From the cell containing the given text, extract its center point as [X, Y] coordinate. 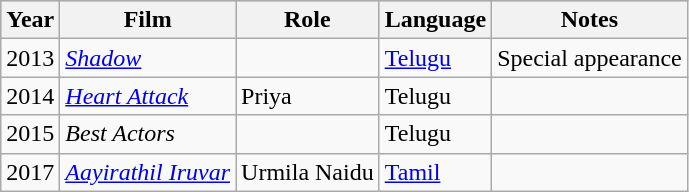
2013 [30, 58]
Special appearance [590, 58]
Aayirathil Iruvar [148, 172]
Role [308, 20]
2015 [30, 134]
Notes [590, 20]
2017 [30, 172]
Year [30, 20]
Best Actors [148, 134]
Urmila Naidu [308, 172]
Heart Attack [148, 96]
Shadow [148, 58]
2014 [30, 96]
Tamil [435, 172]
Film [148, 20]
Language [435, 20]
Priya [308, 96]
